Output the (X, Y) coordinate of the center of the cell containing the given text.  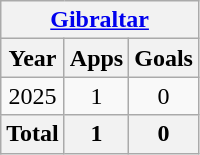
Goals (164, 58)
Total (33, 134)
Gibraltar (100, 20)
Apps (96, 58)
Year (33, 58)
2025 (33, 96)
